Scan for the cell matching the given text and deliver its [x, y] coordinate at center. 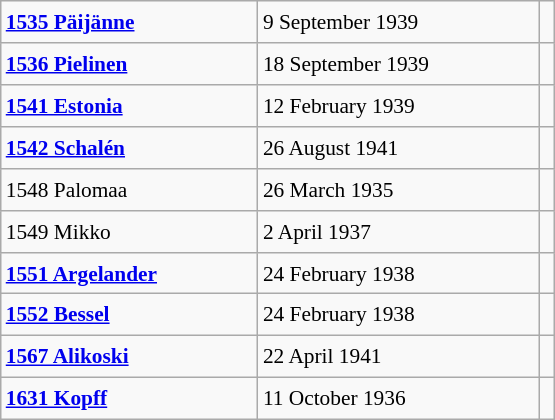
1549 Mikko [130, 231]
1552 Bessel [130, 315]
18 September 1939 [398, 64]
1548 Palomaa [130, 189]
1535 Päijänne [130, 22]
26 August 1941 [398, 148]
1542 Schalén [130, 148]
22 April 1941 [398, 357]
1567 Alikoski [130, 357]
12 February 1939 [398, 106]
2 April 1937 [398, 231]
1551 Argelander [130, 273]
26 March 1935 [398, 189]
9 September 1939 [398, 22]
1631 Kopff [130, 399]
1541 Estonia [130, 106]
1536 Pielinen [130, 64]
11 October 1936 [398, 399]
